Locate the cell with the specified text and output its (X, Y) center coordinate. 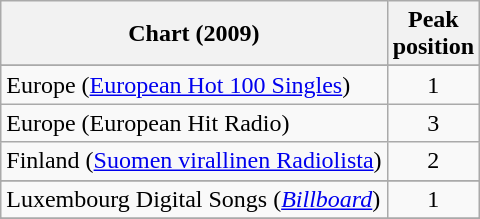
Peakposition (433, 34)
2 (433, 161)
3 (433, 123)
Europe (European Hot 100 Singles) (194, 85)
Finland (Suomen virallinen Radiolista) (194, 161)
Chart (2009) (194, 34)
Luxembourg Digital Songs (Billboard) (194, 199)
Europe (European Hit Radio) (194, 123)
